Output the (X, Y) coordinate of the center of the cell containing the given text.  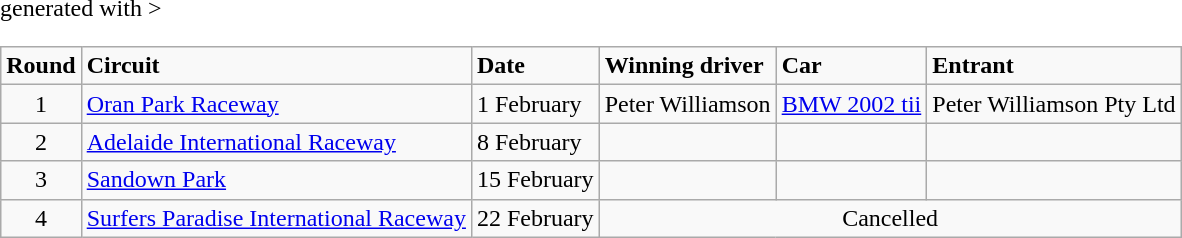
BMW 2002 tii (852, 104)
4 (41, 218)
2 (41, 142)
Surfers Paradise International Raceway (276, 218)
Car (852, 66)
Peter Williamson Pty Ltd (1054, 104)
Peter Williamson (688, 104)
Cancelled (890, 218)
1 (41, 104)
Round (41, 66)
8 February (535, 142)
1 February (535, 104)
Adelaide International Raceway (276, 142)
Sandown Park (276, 180)
Entrant (1054, 66)
Oran Park Raceway (276, 104)
3 (41, 180)
22 February (535, 218)
Circuit (276, 66)
Winning driver (688, 66)
15 February (535, 180)
Date (535, 66)
